Pinpoint the cell where the given text exists, returning its [x, y] midpoint coordinate. 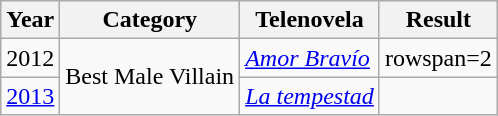
Result [438, 20]
Year [30, 20]
La tempestad [310, 96]
2012 [30, 58]
2013 [30, 96]
Category [150, 20]
Amor Bravío [310, 58]
Best Male Villain [150, 77]
Telenovela [310, 20]
rowspan=2 [438, 58]
